Find where the given text appears and provide that cell's center as [x, y] coordinate. 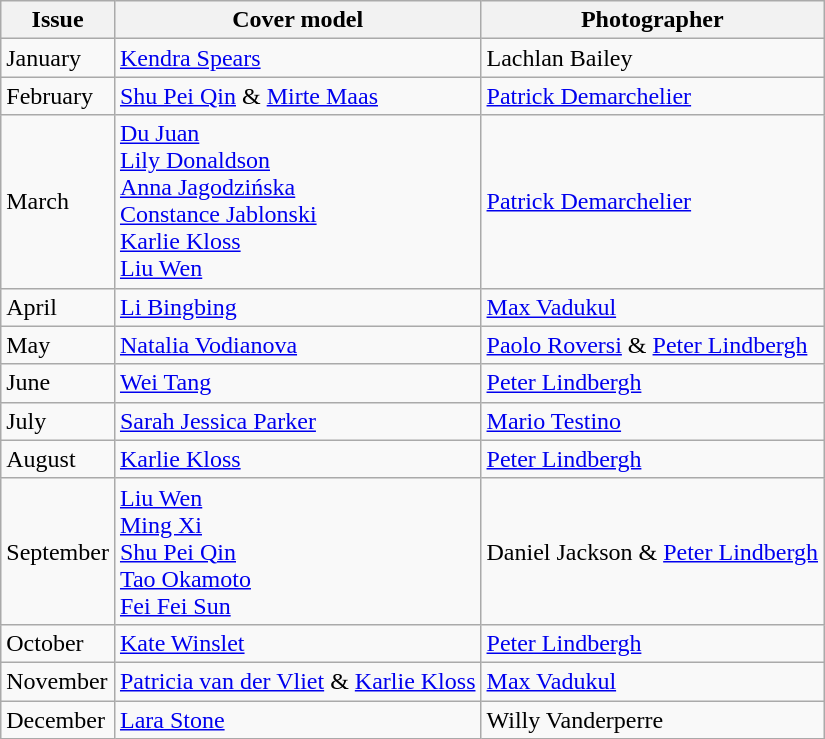
Kate Winslet [298, 643]
Kendra Spears [298, 58]
Mario Testino [652, 421]
March [58, 202]
Liu WenMing XiShu Pei QinTao Okamoto Fei Fei Sun [298, 551]
January [58, 58]
Daniel Jackson & Peter Lindbergh [652, 551]
Photographer [652, 20]
Cover model [298, 20]
Shu Pei Qin & Mirte Maas [298, 96]
May [58, 345]
August [58, 459]
November [58, 681]
June [58, 383]
October [58, 643]
Lara Stone [298, 719]
Natalia Vodianova [298, 345]
Sarah Jessica Parker [298, 421]
Willy Vanderperre [652, 719]
Du JuanLily DonaldsonAnna JagodzińskaConstance JablonskiKarlie KlossLiu Wen [298, 202]
December [58, 719]
April [58, 307]
Paolo Roversi & Peter Lindbergh [652, 345]
Issue [58, 20]
Patricia van der Vliet & Karlie Kloss [298, 681]
Karlie Kloss [298, 459]
September [58, 551]
Lachlan Bailey [652, 58]
February [58, 96]
July [58, 421]
Li Bingbing [298, 307]
Wei Tang [298, 383]
